Capture the cell that displays the provided text and extract its [x, y] central coordinate. 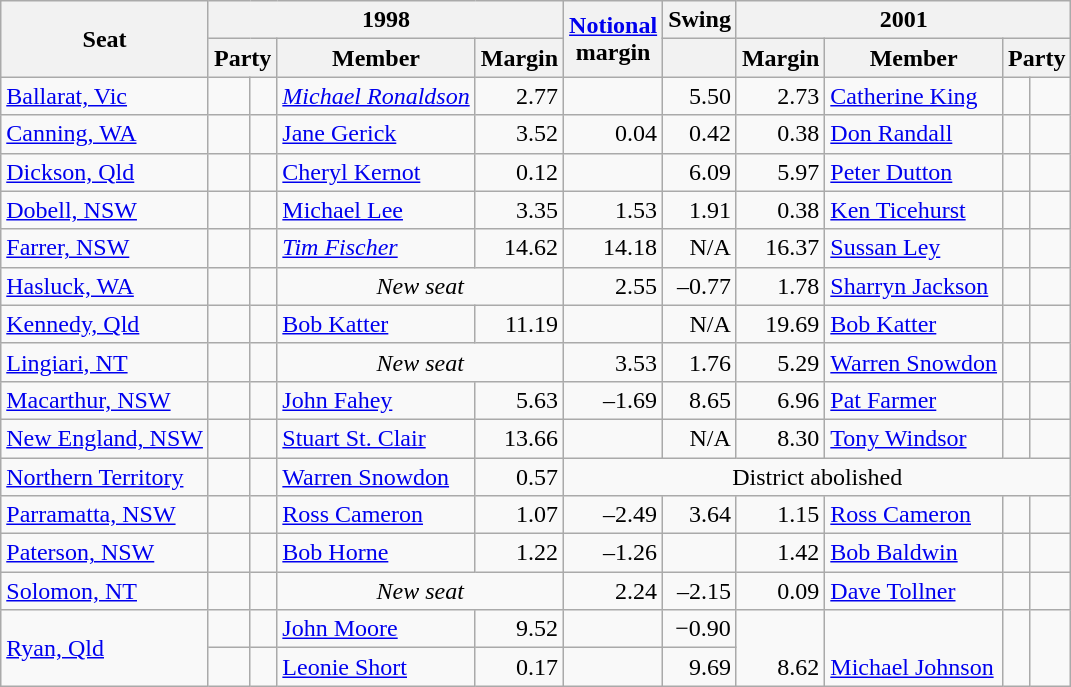
0.12 [519, 172]
New England, NSW [105, 438]
6.09 [700, 172]
2001 [904, 20]
Dobell, NSW [105, 210]
2.55 [614, 286]
Bob Horne [376, 553]
Sharryn Jackson [914, 286]
Michael Ronaldson [376, 96]
Paterson, NSW [105, 553]
1.07 [519, 515]
0.09 [780, 591]
19.69 [780, 324]
Lingiari, NT [105, 362]
Parramatta, NSW [105, 515]
2.73 [780, 96]
1.78 [780, 286]
Dave Tollner [914, 591]
16.37 [780, 248]
Farrer, NSW [105, 248]
9.52 [519, 629]
Sussan Ley [914, 248]
Cheryl Kernot [376, 172]
14.62 [519, 248]
–1.26 [614, 553]
Canning, WA [105, 134]
Hasluck, WA [105, 286]
Northern Territory [105, 477]
9.69 [700, 667]
Kennedy, Qld [105, 324]
–2.15 [700, 591]
–1.69 [614, 400]
Ken Ticehurst [914, 210]
2.77 [519, 96]
3.35 [519, 210]
2.24 [614, 591]
District abolished [818, 477]
Swing [700, 20]
5.63 [519, 400]
Tim Fischer [376, 248]
–2.49 [614, 515]
Stuart St. Clair [376, 438]
14.18 [614, 248]
6.96 [780, 400]
−0.90 [700, 629]
Tony Windsor [914, 438]
John Moore [376, 629]
3.53 [614, 362]
0.42 [700, 134]
3.52 [519, 134]
11.19 [519, 324]
1.91 [700, 210]
5.29 [780, 362]
8.30 [780, 438]
1998 [386, 20]
Ballarat, Vic [105, 96]
Macarthur, NSW [105, 400]
1.22 [519, 553]
1.42 [780, 553]
Seat [105, 39]
0.57 [519, 477]
Leonie Short [376, 667]
13.66 [519, 438]
Peter Dutton [914, 172]
0.17 [519, 667]
1.53 [614, 210]
Pat Farmer [914, 400]
8.65 [700, 400]
Bob Baldwin [914, 553]
Michael Johnson [914, 648]
3.64 [700, 515]
Michael Lee [376, 210]
Catherine King [914, 96]
8.62 [780, 648]
Don Randall [914, 134]
0.04 [614, 134]
John Fahey [376, 400]
Solomon, NT [105, 591]
Jane Gerick [376, 134]
5.50 [700, 96]
5.97 [780, 172]
–0.77 [700, 286]
Ryan, Qld [105, 648]
1.76 [700, 362]
Notionalmargin [614, 39]
Dickson, Qld [105, 172]
1.15 [780, 515]
